Output the (x, y) coordinate of the center of the cell containing the given text.  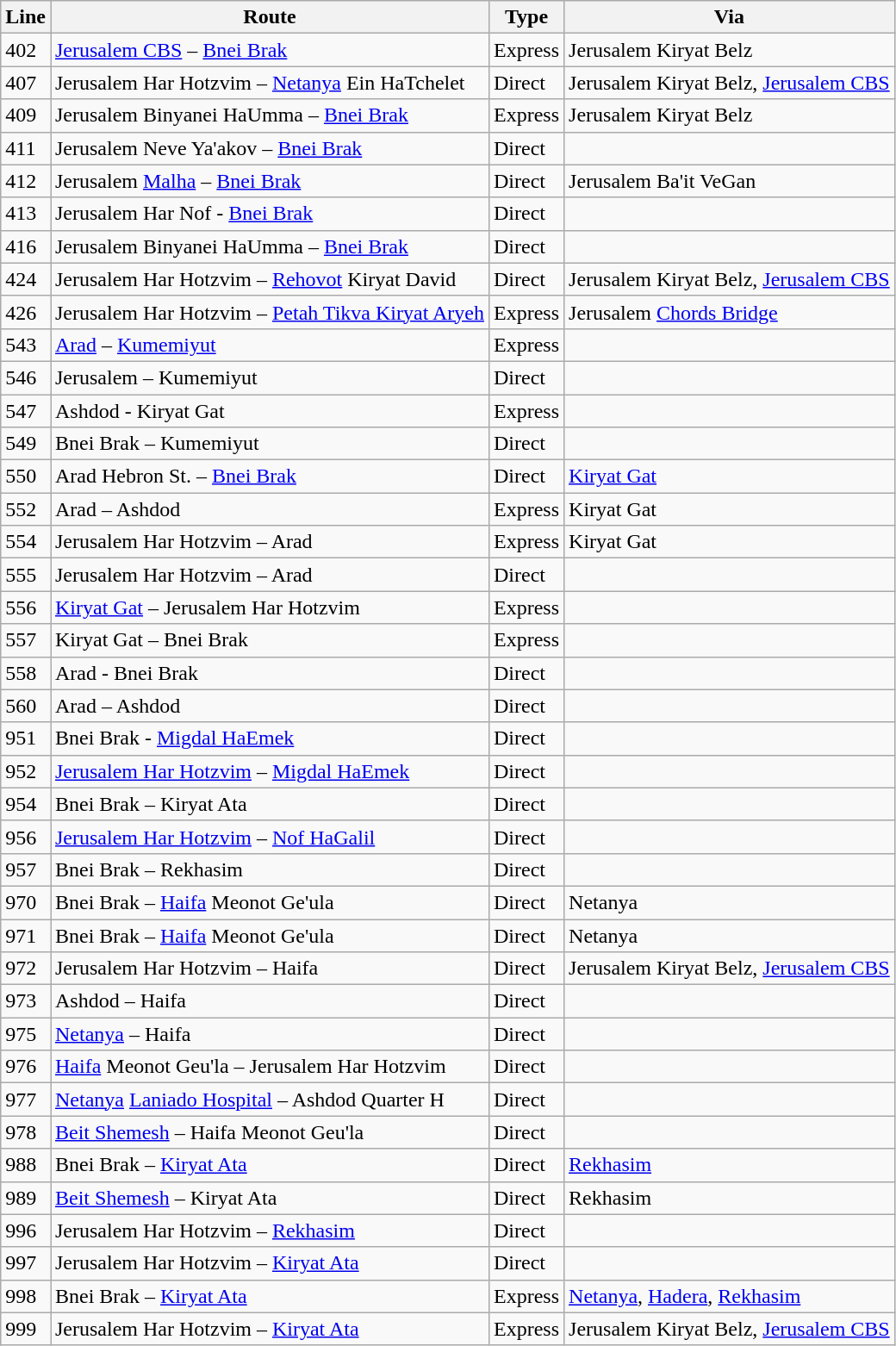
Jerusalem Har Hotzvim – Haifa (269, 969)
Jerusalem Malha – Bnei Brak (269, 181)
Jerusalem Har Hotzvim – Nof HaGalil (269, 837)
Jerusalem Har Nof - Bnei Brak (269, 214)
402 (26, 50)
Via (730, 17)
Jerusalem – Kumemiyut (269, 377)
Jerusalem CBS – Bnei Brak (269, 50)
954 (26, 804)
412 (26, 181)
549 (26, 444)
424 (26, 279)
Netanya – Haifa (269, 1034)
Beit Shemesh – Kiryat Ata (269, 1198)
416 (26, 246)
Beit Shemesh – Haifa Meonot Geu'la (269, 1132)
Route (269, 17)
976 (26, 1067)
Ashdod – Haifa (269, 1001)
543 (26, 345)
554 (26, 542)
996 (26, 1231)
558 (26, 673)
Netanya, Hadera, Rekhasim (730, 1296)
Jerusalem Har Hotzvim – Migdal HaEmek (269, 771)
Jerusalem Har Hotzvim – Rehovot Kiryat David (269, 279)
Arad Hebron St. – Bnei Brak (269, 477)
Type (526, 17)
Bnei Brak – Rekhasim (269, 869)
547 (26, 411)
998 (26, 1296)
Arad – Kumemiyut (269, 345)
977 (26, 1100)
552 (26, 509)
970 (26, 902)
Jerusalem Har Hotzvim – Netanya Ein HaTchelet (269, 83)
Jerusalem Har Hotzvim – Rekhasim (269, 1231)
997 (26, 1263)
Netanya Laniado Hospital – Ashdod Quarter H (269, 1100)
Bnei Brak - Migdal HaEmek (269, 738)
978 (26, 1132)
426 (26, 312)
975 (26, 1034)
Arad - Bnei Brak (269, 673)
951 (26, 738)
971 (26, 935)
Jerusalem Chords Bridge (730, 312)
Jerusalem Neve Ya'akov – Bnei Brak (269, 148)
550 (26, 477)
972 (26, 969)
555 (26, 575)
957 (26, 869)
556 (26, 608)
Haifa Meonot Geu'la – Jerusalem Har Hotzvim (269, 1067)
Kiryat Gat – Jerusalem Har Hotzvim (269, 608)
Kiryat Gat – Bnei Brak (269, 640)
999 (26, 1329)
956 (26, 837)
Jerusalem Har Hotzvim – Petah Tikva Kiryat Aryeh (269, 312)
989 (26, 1198)
988 (26, 1165)
411 (26, 148)
973 (26, 1001)
Line (26, 17)
Ashdod - Kiryat Gat (269, 411)
952 (26, 771)
Bnei Brak – Kumemiyut (269, 444)
407 (26, 83)
557 (26, 640)
560 (26, 706)
Jerusalem Ba'it VeGan (730, 181)
546 (26, 377)
409 (26, 115)
413 (26, 214)
